Scan for the cell matching the given text and deliver its [x, y] coordinate at center. 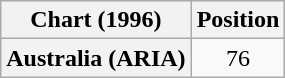
Position [238, 20]
Chart (1996) [96, 20]
76 [238, 58]
Australia (ARIA) [96, 58]
